Identify which cell holds the provided text, then report its (x, y) central coordinate. 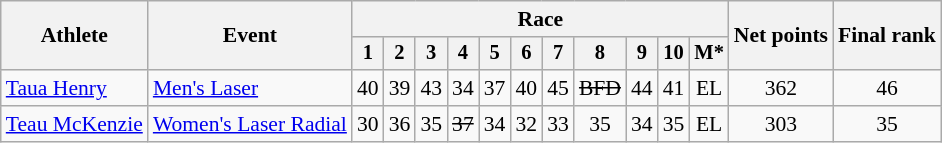
33 (558, 124)
Athlete (74, 36)
Men's Laser (250, 88)
4 (463, 54)
Women's Laser Radial (250, 124)
Teau McKenzie (74, 124)
5 (495, 54)
9 (642, 54)
Final rank (887, 36)
39 (400, 88)
3 (431, 54)
44 (642, 88)
8 (600, 54)
Race (540, 19)
303 (781, 124)
43 (431, 88)
BFD (600, 88)
Event (250, 36)
362 (781, 88)
36 (400, 124)
7 (558, 54)
Net points (781, 36)
41 (674, 88)
6 (526, 54)
10 (674, 54)
46 (887, 88)
32 (526, 124)
Taua Henry (74, 88)
2 (400, 54)
45 (558, 88)
1 (368, 54)
30 (368, 124)
M* (708, 54)
